Pinpoint the cell where the given text exists, returning its (x, y) midpoint coordinate. 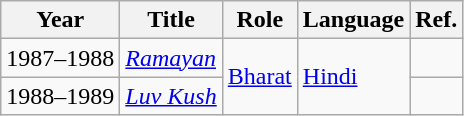
Year (60, 20)
1988–1989 (60, 96)
Language (353, 20)
1987–1988 (60, 58)
Role (260, 20)
Luv Kush (171, 96)
Hindi (353, 77)
Ref. (436, 20)
Ramayan (171, 58)
Bharat (260, 77)
Title (171, 20)
